Determine the (X, Y) coordinate at the center of the cell enclosing the given text.  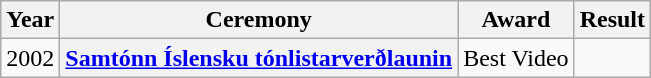
Samtónn Íslensku tónlistarverðlaunin (259, 58)
Award (516, 20)
Result (612, 20)
2002 (30, 58)
Best Video (516, 58)
Year (30, 20)
Ceremony (259, 20)
